Extract the [x, y] coordinate from the center of the cell holding the provided text.  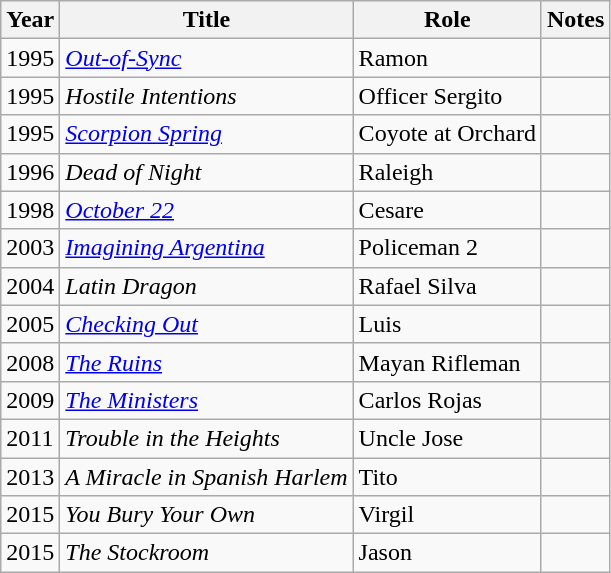
2011 [30, 438]
Virgil [447, 515]
Latin Dragon [206, 286]
Carlos Rojas [447, 400]
Scorpion Spring [206, 134]
Tito [447, 477]
2005 [30, 324]
The Stockroom [206, 553]
Year [30, 20]
Cesare [447, 210]
The Ruins [206, 362]
2013 [30, 477]
Officer Sergito [447, 96]
Ramon [447, 58]
Out-of-Sync [206, 58]
Jason [447, 553]
2003 [30, 248]
Dead of Night [206, 172]
Raleigh [447, 172]
You Bury Your Own [206, 515]
October 22 [206, 210]
Coyote at Orchard [447, 134]
A Miracle in Spanish Harlem [206, 477]
2004 [30, 286]
Checking Out [206, 324]
1998 [30, 210]
1996 [30, 172]
The Ministers [206, 400]
Trouble in the Heights [206, 438]
Policeman 2 [447, 248]
Mayan Rifleman [447, 362]
Rafael Silva [447, 286]
Imagining Argentina [206, 248]
Luis [447, 324]
Uncle Jose [447, 438]
2008 [30, 362]
Hostile Intentions [206, 96]
Notes [575, 20]
Role [447, 20]
Title [206, 20]
2009 [30, 400]
